Return [x, y] of the center of cell containing provided text 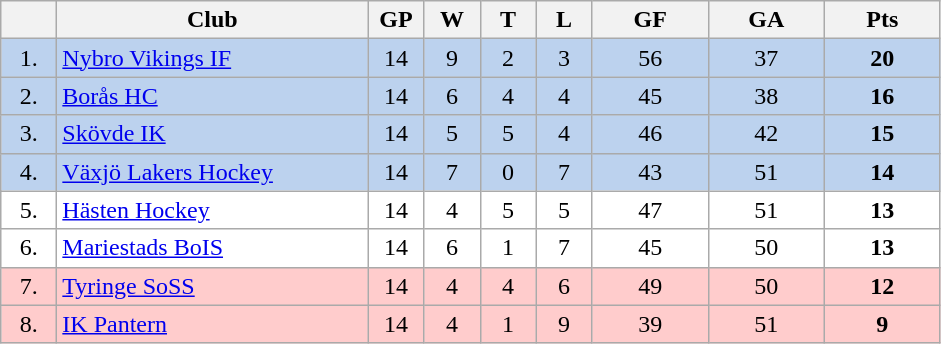
1. [29, 58]
2 [508, 58]
Nybro Vikings IF [212, 58]
L [564, 20]
16 [882, 96]
3. [29, 134]
GA [766, 20]
3 [564, 58]
Borås HC [212, 96]
4. [29, 172]
5. [29, 210]
7. [29, 286]
49 [650, 286]
8. [29, 324]
38 [766, 96]
GP [396, 20]
Skövde IK [212, 134]
6. [29, 248]
T [508, 20]
Club [212, 20]
Pts [882, 20]
GF [650, 20]
43 [650, 172]
IK Pantern [212, 324]
Växjö Lakers Hockey [212, 172]
15 [882, 134]
Hästen Hockey [212, 210]
Tyringe SoSS [212, 286]
56 [650, 58]
47 [650, 210]
12 [882, 286]
46 [650, 134]
37 [766, 58]
42 [766, 134]
2. [29, 96]
W [452, 20]
0 [508, 172]
39 [650, 324]
20 [882, 58]
Mariestads BoIS [212, 248]
